For the text-containing cell, return its midpoint in [x, y] coordinate format. 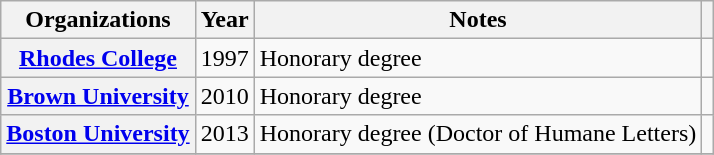
2010 [224, 96]
Year [224, 20]
Brown University [98, 96]
Organizations [98, 20]
Notes [478, 20]
Boston University [98, 134]
Rhodes College [98, 58]
2013 [224, 134]
Honorary degree (Doctor of Humane Letters) [478, 134]
1997 [224, 58]
